Determine the [x, y] coordinate at the center of the cell enclosing the given text.  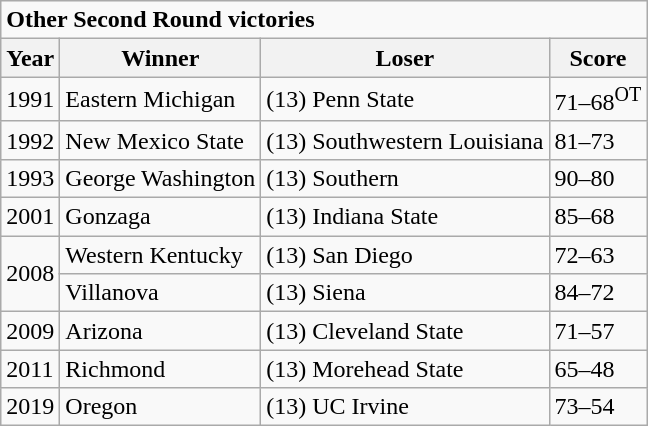
Gonzaga [160, 217]
Winner [160, 58]
81–73 [598, 140]
Villanova [160, 293]
71–68OT [598, 100]
George Washington [160, 178]
2001 [30, 217]
Western Kentucky [160, 255]
84–72 [598, 293]
73–54 [598, 407]
(13) Indiana State [405, 217]
Loser [405, 58]
65–48 [598, 369]
(13) San Diego [405, 255]
2008 [30, 274]
Score [598, 58]
2019 [30, 407]
Eastern Michigan [160, 100]
90–80 [598, 178]
(13) Penn State [405, 100]
(13) Cleveland State [405, 331]
(13) Morehead State [405, 369]
85–68 [598, 217]
Arizona [160, 331]
1992 [30, 140]
New Mexico State [160, 140]
1991 [30, 100]
Year [30, 58]
Oregon [160, 407]
(13) Siena [405, 293]
(13) Southwestern Louisiana [405, 140]
(13) Southern [405, 178]
(13) UC Irvine [405, 407]
Other Second Round victories [324, 20]
Richmond [160, 369]
71–57 [598, 331]
2009 [30, 331]
72–63 [598, 255]
2011 [30, 369]
1993 [30, 178]
